Output the [x, y] coordinate of the center of the cell containing the given text.  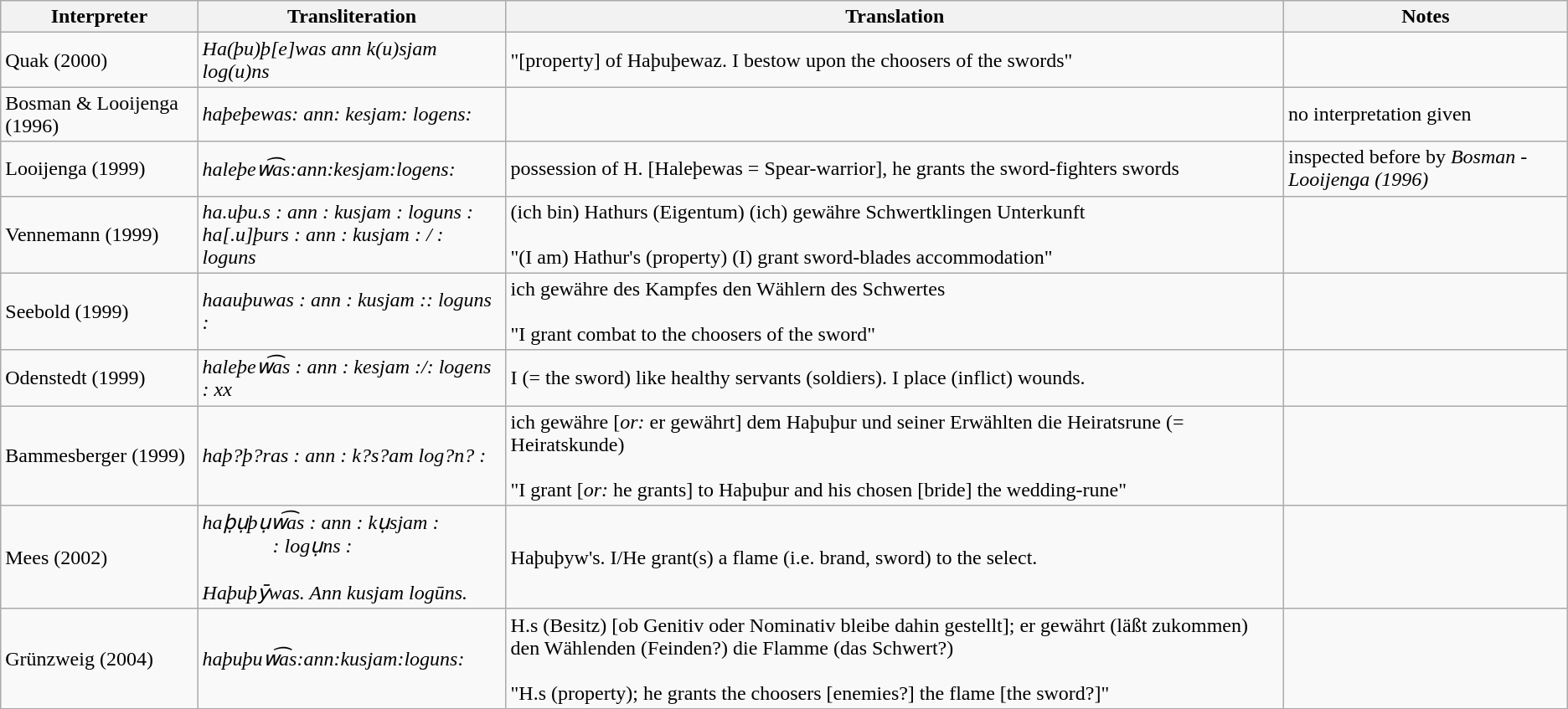
I (= the sword) like healthy servants (soldiers). I place (inflict) wounds. [895, 378]
haþeþewas: ann: kesjam: logens: [352, 114]
Bosman & Looijenga (1996) [99, 114]
Vennemann (1999) [99, 234]
Haþuþyw's. I/He grant(s) a flame (i.e. brand, sword) to the select. [895, 557]
Notes [1426, 17]
Transliteration [352, 17]
possession of H. [Haleþewas = Spear-warrior], he grants the sword-fighters swords [895, 169]
haþ̣ụþụw͡as : ann : kụsjam : : logụns : Haþuþȳwas. Ann kusjam logūns. [352, 557]
no interpretation given [1426, 114]
"[property] of Haþuþewaz. I bestow upon the choosers of the swords" [895, 60]
ha.uþu.s : ann : kusjam : loguns : ha[.u]þurs : ann : kusjam : / : loguns [352, 234]
ich gewähre des Kampfes den Wählern des Schwertes "I grant combat to the choosers of the sword" [895, 311]
Translation [895, 17]
Ha(þu)þ[e]was ann k(u)sjam log(u)ns [352, 60]
Odenstedt (1999) [99, 378]
Grünzweig (2004) [99, 658]
Seebold (1999) [99, 311]
Looijenga (1999) [99, 169]
Mees (2002) [99, 557]
haleþew͡as:ann:kesjam:logens: [352, 169]
Quak (2000) [99, 60]
haauþuwas : ann : kusjam :: loguns : [352, 311]
(ich bin) Hathurs (Eigentum) (ich) gewähre Schwertklingen Unterkunft"(I am) Hathur's (property) (I) grant sword-blades accommodation" [895, 234]
haleþew͡as : ann : kesjam :/: logens : xx [352, 378]
haþ?þ?ras : ann : k?s?am log?n? : [352, 455]
Interpreter [99, 17]
inspected before by Bosman - Looijenga (1996) [1426, 169]
Bammesberger (1999) [99, 455]
haþuþuw͡as:ann:kusjam:loguns: [352, 658]
